Pinpoint the cell where the given text exists, returning its [x, y] midpoint coordinate. 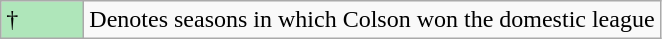
† [42, 20]
Denotes seasons in which Colson won the domestic league [372, 20]
